Find where the given text appears and provide that cell's center as [X, Y] coordinate. 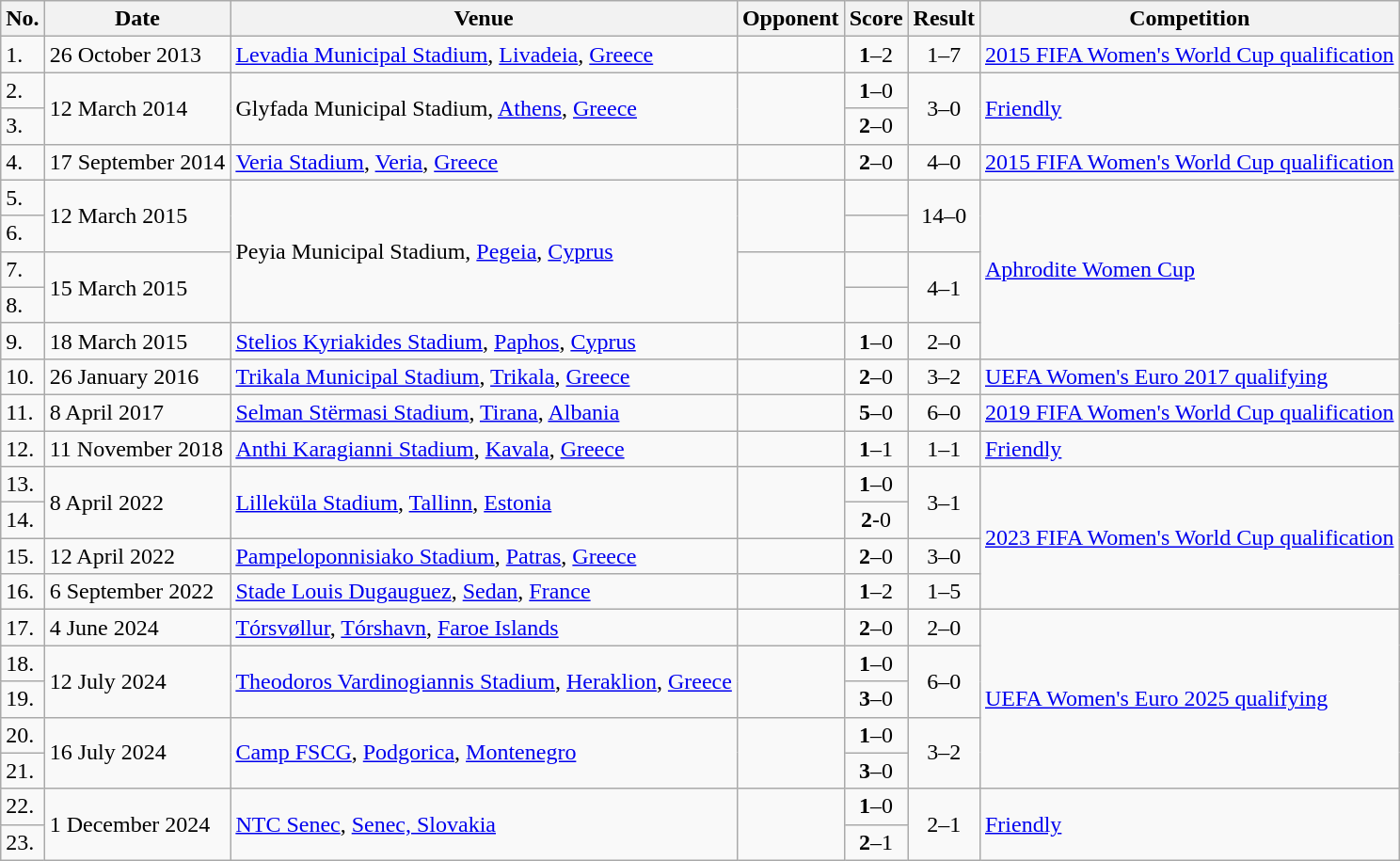
11 November 2018 [137, 449]
3–1 [944, 502]
Theodoros Vardinogiannis Stadium, Heraklion, Greece [484, 681]
UEFA Women's Euro 2025 qualifying [1189, 699]
2023 FIFA Women's World Cup qualification [1189, 538]
6 September 2022 [137, 592]
5–0 [876, 412]
4–1 [944, 287]
8. [23, 305]
11. [23, 412]
Camp FSCG, Podgorica, Montenegro [484, 753]
4–0 [944, 162]
12 July 2024 [137, 681]
18. [23, 663]
13. [23, 485]
Selman Stërmasi Stadium, Tirana, Albania [484, 412]
Competition [1189, 19]
2. [23, 90]
26 October 2013 [137, 55]
Result [944, 19]
16 July 2024 [137, 753]
19. [23, 699]
15. [23, 556]
10. [23, 376]
17. [23, 628]
1 December 2024 [137, 824]
Tórsvøllur, Tórshavn, Faroe Islands [484, 628]
Lilleküla Stadium, Tallinn, Estonia [484, 502]
4. [23, 162]
2-0 [876, 520]
Date [137, 19]
14–0 [944, 215]
Anthi Karagianni Stadium, Kavala, Greece [484, 449]
3. [23, 126]
8 April 2022 [137, 502]
1–7 [944, 55]
4 June 2024 [137, 628]
Score [876, 19]
23. [23, 842]
16. [23, 592]
Stelios Kyriakides Stadium, Paphos, Cyprus [484, 341]
17 September 2014 [137, 162]
1–5 [944, 592]
Aphrodite Women Cup [1189, 269]
Levadia Municipal Stadium, Livadeia, Greece [484, 55]
6. [23, 233]
Venue [484, 19]
Pampeloponnisiako Stadium, Patras, Greece [484, 556]
Opponent [790, 19]
No. [23, 19]
12 April 2022 [137, 556]
NTC Senec, Senec, Slovakia [484, 824]
20. [23, 735]
15 March 2015 [137, 287]
Trikala Municipal Stadium, Trikala, Greece [484, 376]
UEFA Women's Euro 2017 qualifying [1189, 376]
Veria Stadium, Veria, Greece [484, 162]
26 January 2016 [137, 376]
22. [23, 806]
Peyia Municipal Stadium, Pegeia, Cyprus [484, 251]
18 March 2015 [137, 341]
5. [23, 198]
21. [23, 771]
2019 FIFA Women's World Cup qualification [1189, 412]
12 March 2014 [137, 108]
Stade Louis Dugauguez, Sedan, France [484, 592]
1. [23, 55]
12 March 2015 [137, 215]
8 April 2017 [137, 412]
12. [23, 449]
7. [23, 269]
14. [23, 520]
Glyfada Municipal Stadium, Athens, Greece [484, 108]
9. [23, 341]
